Return [X, Y] of the center of cell containing provided text 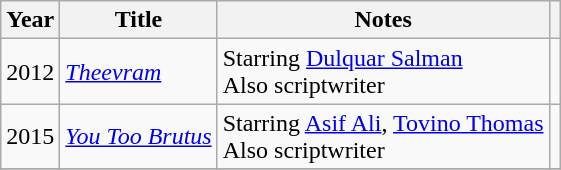
You Too Brutus [138, 136]
2012 [30, 72]
Year [30, 20]
Title [138, 20]
2015 [30, 136]
Starring Asif Ali, Tovino Thomas Also scriptwriter [383, 136]
Starring Dulquar Salman Also scriptwriter [383, 72]
Notes [383, 20]
Theevram [138, 72]
